Identify which cell holds the provided text, then report its [X, Y] central coordinate. 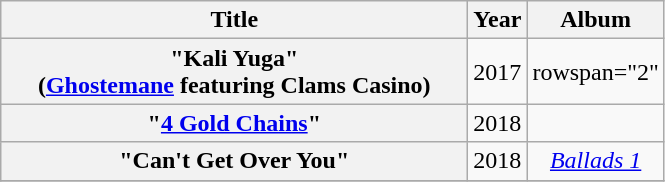
rowspan="2" [596, 72]
"4 Gold Chains" [234, 123]
"Can't Get Over You" [234, 161]
2017 [498, 72]
Year [498, 20]
"Kali Yuga"(Ghostemane featuring Clams Casino) [234, 72]
Title [234, 20]
Ballads 1 [596, 161]
Album [596, 20]
